Search for the cell housing the specified text and yield its [x, y] center coordinate. 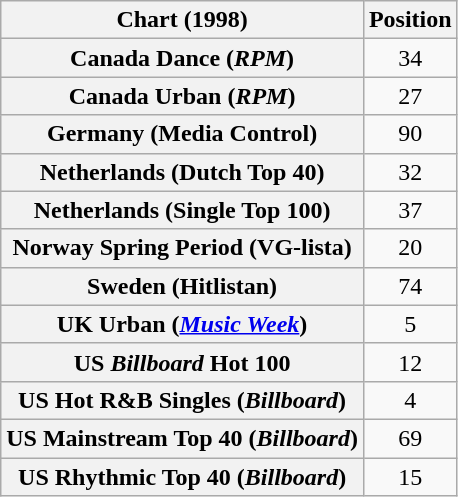
27 [410, 96]
Norway Spring Period (VG-lista) [182, 248]
32 [410, 172]
Position [410, 20]
Netherlands (Dutch Top 40) [182, 172]
Netherlands (Single Top 100) [182, 210]
UK Urban (Music Week) [182, 324]
34 [410, 58]
Canada Dance (RPM) [182, 58]
5 [410, 324]
US Hot R&B Singles (Billboard) [182, 400]
Chart (1998) [182, 20]
37 [410, 210]
15 [410, 477]
74 [410, 286]
69 [410, 438]
20 [410, 248]
Germany (Media Control) [182, 134]
12 [410, 362]
Canada Urban (RPM) [182, 96]
US Rhythmic Top 40 (Billboard) [182, 477]
US Billboard Hot 100 [182, 362]
US Mainstream Top 40 (Billboard) [182, 438]
Sweden (Hitlistan) [182, 286]
90 [410, 134]
4 [410, 400]
